Provide the (x, y) coordinate of the cell's center where the given text is located.  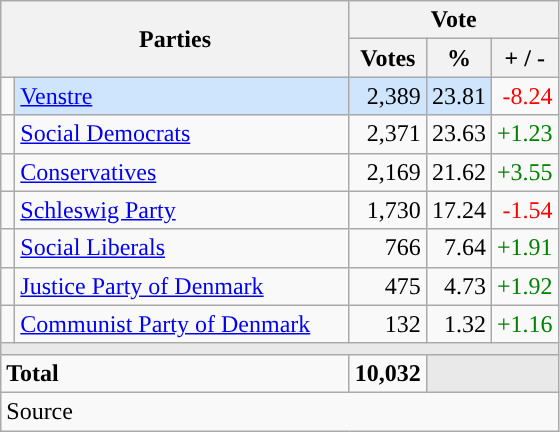
10,032 (388, 373)
Parties (176, 39)
Conservatives (182, 172)
Venstre (182, 96)
% (458, 58)
Schleswig Party (182, 210)
+1.91 (524, 248)
-8.24 (524, 96)
132 (388, 324)
Justice Party of Denmark (182, 286)
4.73 (458, 286)
766 (388, 248)
2,371 (388, 134)
Social Liberals (182, 248)
2,169 (388, 172)
7.64 (458, 248)
23.81 (458, 96)
+ / - (524, 58)
Social Democrats (182, 134)
475 (388, 286)
+3.55 (524, 172)
Communist Party of Denmark (182, 324)
Vote (454, 20)
2,389 (388, 96)
23.63 (458, 134)
21.62 (458, 172)
+1.16 (524, 324)
Source (280, 411)
17.24 (458, 210)
1,730 (388, 210)
+1.92 (524, 286)
+1.23 (524, 134)
1.32 (458, 324)
-1.54 (524, 210)
Total (176, 373)
Votes (388, 58)
